Search for the cell housing the specified text and yield its [X, Y] center coordinate. 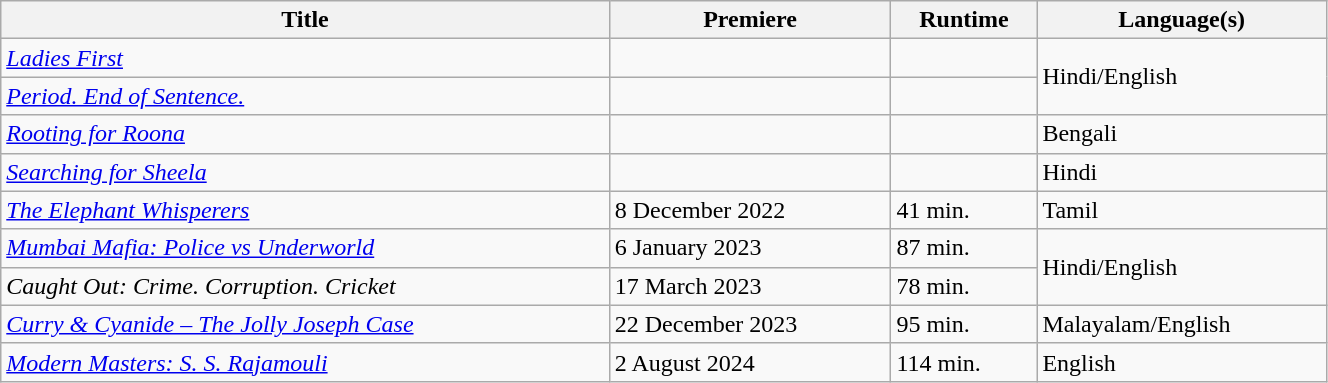
Language(s) [1182, 20]
17 March 2023 [750, 286]
Malayalam/English [1182, 324]
Curry & Cyanide – The Jolly Joseph Case [305, 324]
Caught Out: Crime. Corruption. Cricket [305, 286]
Ladies First [305, 58]
114 min. [964, 362]
41 min. [964, 210]
Hindi [1182, 172]
87 min. [964, 248]
Rooting for Roona [305, 134]
78 min. [964, 286]
Runtime [964, 20]
Searching for Sheela [305, 172]
Title [305, 20]
English [1182, 362]
2 August 2024 [750, 362]
The Elephant Whisperers [305, 210]
Modern Masters: S. S. Rajamouli [305, 362]
95 min. [964, 324]
6 January 2023 [750, 248]
22 December 2023 [750, 324]
Mumbai Mafia: Police vs Underworld [305, 248]
Tamil [1182, 210]
8 December 2022 [750, 210]
Period. End of Sentence. [305, 96]
Bengali [1182, 134]
Premiere [750, 20]
